Provide the (X, Y) coordinate of the cell's center where the given text is located.  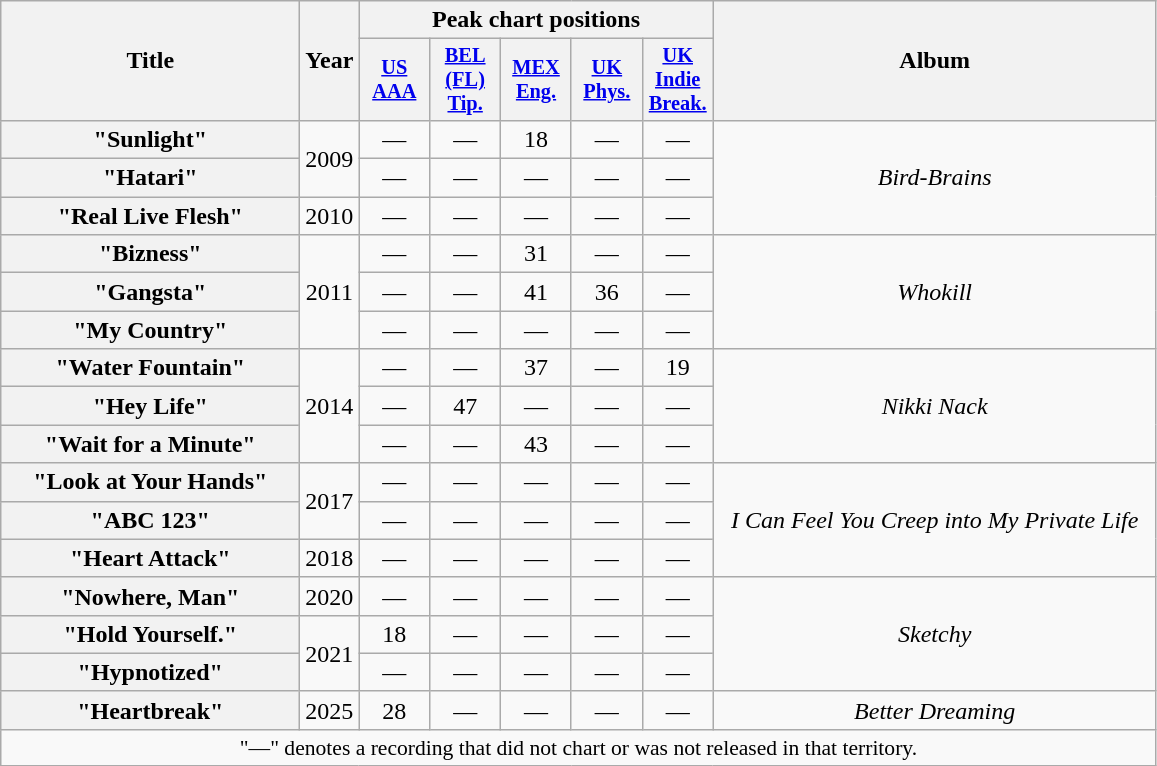
"Heart Attack" (150, 558)
Peak chart positions (536, 20)
UKIndieBreak. (678, 80)
"Water Fountain" (150, 368)
BEL(FL)Tip. (466, 80)
I Can Feel You Creep into My Private Life (934, 520)
2009 (330, 158)
Bird-Brains (934, 177)
"My Country" (150, 330)
"Hatari" (150, 178)
41 (536, 292)
Album (934, 61)
Title (150, 61)
19 (678, 368)
28 (394, 710)
"Real Live Flesh" (150, 216)
37 (536, 368)
31 (536, 254)
"Sunlight" (150, 139)
"Nowhere, Man" (150, 596)
Whokill (934, 292)
2017 (330, 501)
Better Dreaming (934, 710)
Sketchy (934, 634)
43 (536, 444)
"Look at Your Hands" (150, 482)
"Hypnotized" (150, 672)
MEXEng. (536, 80)
2021 (330, 653)
Nikki Nack (934, 406)
"—" denotes a recording that did not chart or was not released in that territory. (578, 747)
"Wait for a Minute" (150, 444)
2018 (330, 558)
"Gangsta" (150, 292)
47 (466, 406)
2025 (330, 710)
USAAA (394, 80)
"ABC 123" (150, 520)
36 (606, 292)
"Heartbreak" (150, 710)
"Hold Yourself." (150, 634)
Year (330, 61)
2011 (330, 292)
2020 (330, 596)
2010 (330, 216)
"Hey Life" (150, 406)
2014 (330, 406)
UKPhys. (606, 80)
"Bizness" (150, 254)
